Identify which cell holds the provided text, then report its [X, Y] central coordinate. 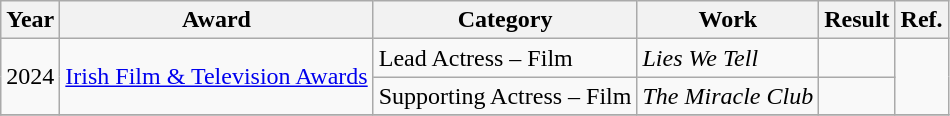
Category [505, 20]
Irish Film & Television Awards [216, 77]
Ref. [922, 20]
Result [857, 20]
Year [30, 20]
Work [728, 20]
Supporting Actress – Film [505, 96]
Award [216, 20]
Lead Actress – Film [505, 58]
2024 [30, 77]
The Miracle Club [728, 96]
Lies We Tell [728, 58]
